Determine the [X, Y] coordinate at the center of the cell enclosing the given text.  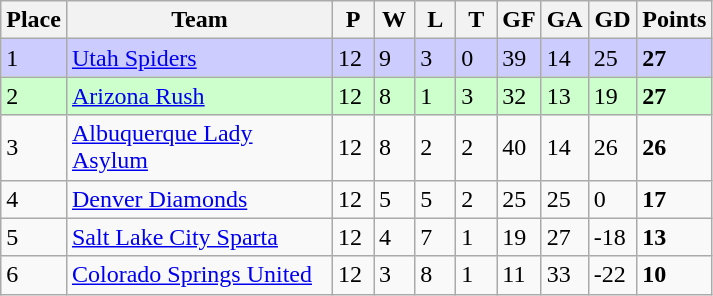
GD [612, 20]
Arizona Rush [199, 96]
-22 [612, 275]
9 [394, 58]
Team [199, 20]
T [476, 20]
W [394, 20]
Points [674, 20]
Salt Lake City Sparta [199, 237]
Albuquerque Lady Asylum [199, 148]
Utah Spiders [199, 58]
17 [674, 199]
33 [564, 275]
Place [34, 20]
11 [519, 275]
-18 [612, 237]
40 [519, 148]
P [354, 20]
10 [674, 275]
32 [519, 96]
Colorado Springs United [199, 275]
GF [519, 20]
Denver Diamonds [199, 199]
6 [34, 275]
7 [436, 237]
39 [519, 58]
L [436, 20]
GA [564, 20]
